Find where the given text appears and provide that cell's center as [x, y] coordinate. 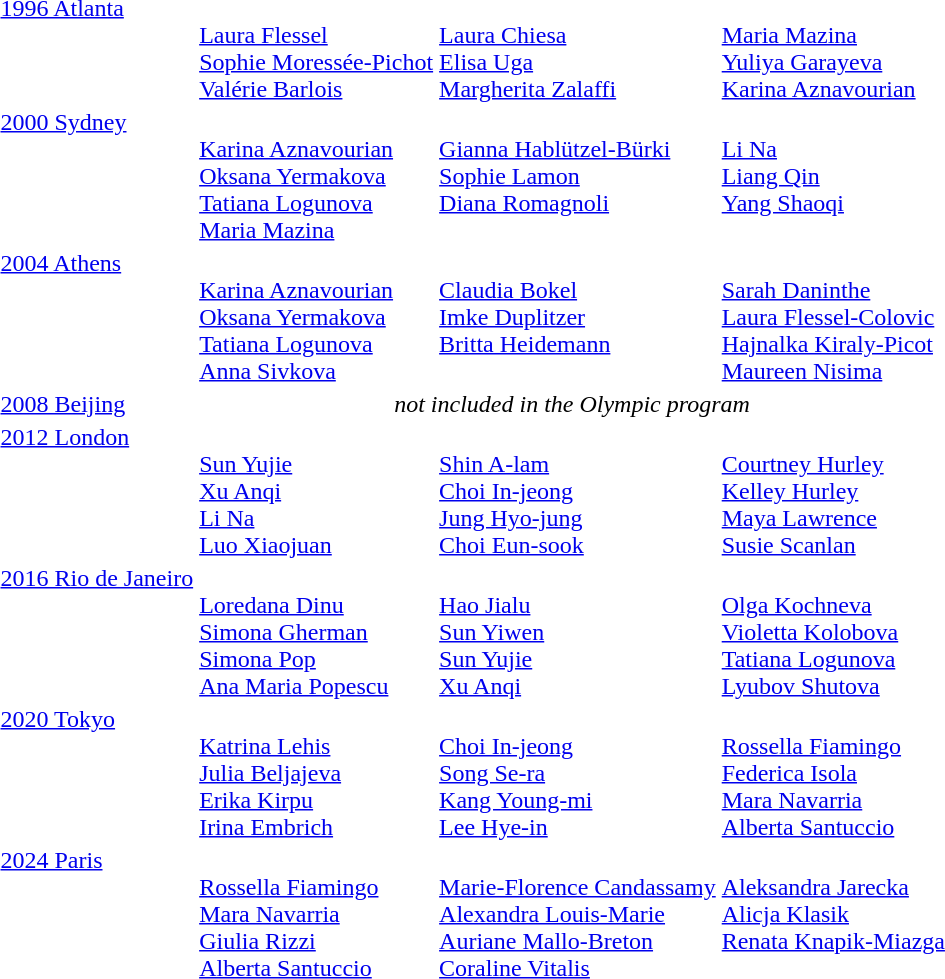
Gianna Hablützel-Bürki Sophie Lamon Diana Romagnoli [578, 176]
Katrina LehisJulia BeljajevaErika KirpuIrina Embrich [316, 773]
Karina Aznavourian Oksana Yermakova Tatiana Logunova Maria Mazina [316, 176]
Choi In-jeongSong Se-raKang Young-miLee Hye-in [578, 773]
Loredana DinuSimona GhermanSimona PopAna Maria Popescu [316, 632]
Shin A-lamChoi In-jeongJung Hyo-jungChoi Eun-sook [578, 491]
Claudia BokelImke DuplitzerBritta Heidemann [578, 317]
Sun YujieXu AnqiLi NaLuo Xiaojuan [316, 491]
Karina AznavourianOksana YermakovaTatiana LogunovaAnna Sivkova [316, 317]
Hao JialuSun YiwenSun YujieXu Anqi [578, 632]
